Identify which cell holds the provided text, then report its [x, y] central coordinate. 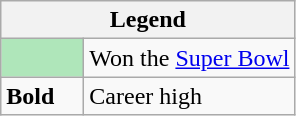
Bold [42, 96]
Won the Super Bowl [190, 58]
Career high [190, 96]
Legend [148, 20]
